Identify which cell holds the provided text, then report its [x, y] central coordinate. 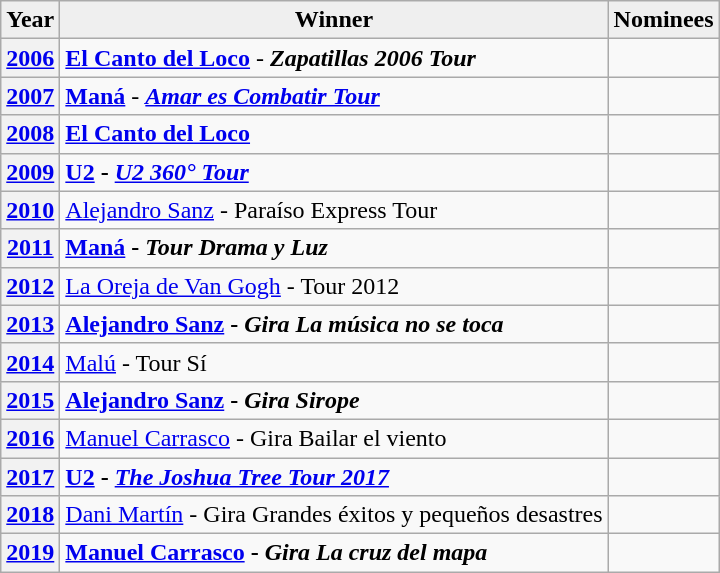
El Canto del Loco - Zapatillas 2006 Tour [334, 58]
Alejandro Sanz - Paraíso Express Tour [334, 210]
El Canto del Loco [334, 134]
2019 [30, 553]
Dani Martín - Gira Grandes éxitos y pequeños desastres [334, 515]
Manuel Carrasco - Gira Bailar el viento [334, 438]
2012 [30, 286]
U2 - The Joshua Tree Tour 2017 [334, 477]
2013 [30, 324]
Maná - Tour Drama y Luz [334, 248]
2006 [30, 58]
Maná - Amar es Combatir Tour [334, 96]
2011 [30, 248]
Nominees [664, 20]
2018 [30, 515]
2008 [30, 134]
2015 [30, 400]
Winner [334, 20]
2010 [30, 210]
La Oreja de Van Gogh - Tour 2012 [334, 286]
Malú - Tour Sí [334, 362]
U2 - U2 360° Tour [334, 172]
Alejandro Sanz - Gira Sirope [334, 400]
2014 [30, 362]
2007 [30, 96]
Year [30, 20]
2016 [30, 438]
2017 [30, 477]
Alejandro Sanz - Gira La música no se toca [334, 324]
Manuel Carrasco - Gira La cruz del mapa [334, 553]
2009 [30, 172]
